Detect which cell encompasses the target text, then output its [X, Y] center coordinate. 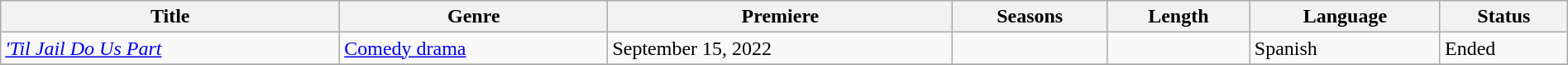
Length [1178, 17]
Spanish [1345, 48]
Ended [1503, 48]
Title [170, 17]
'Til Jail Do Us Part [170, 48]
September 15, 2022 [781, 48]
Seasons [1030, 17]
Premiere [781, 17]
Genre [474, 17]
Comedy drama [474, 48]
Status [1503, 17]
Language [1345, 17]
